Provide the (x, y) coordinate of the cell's center where the given text is located.  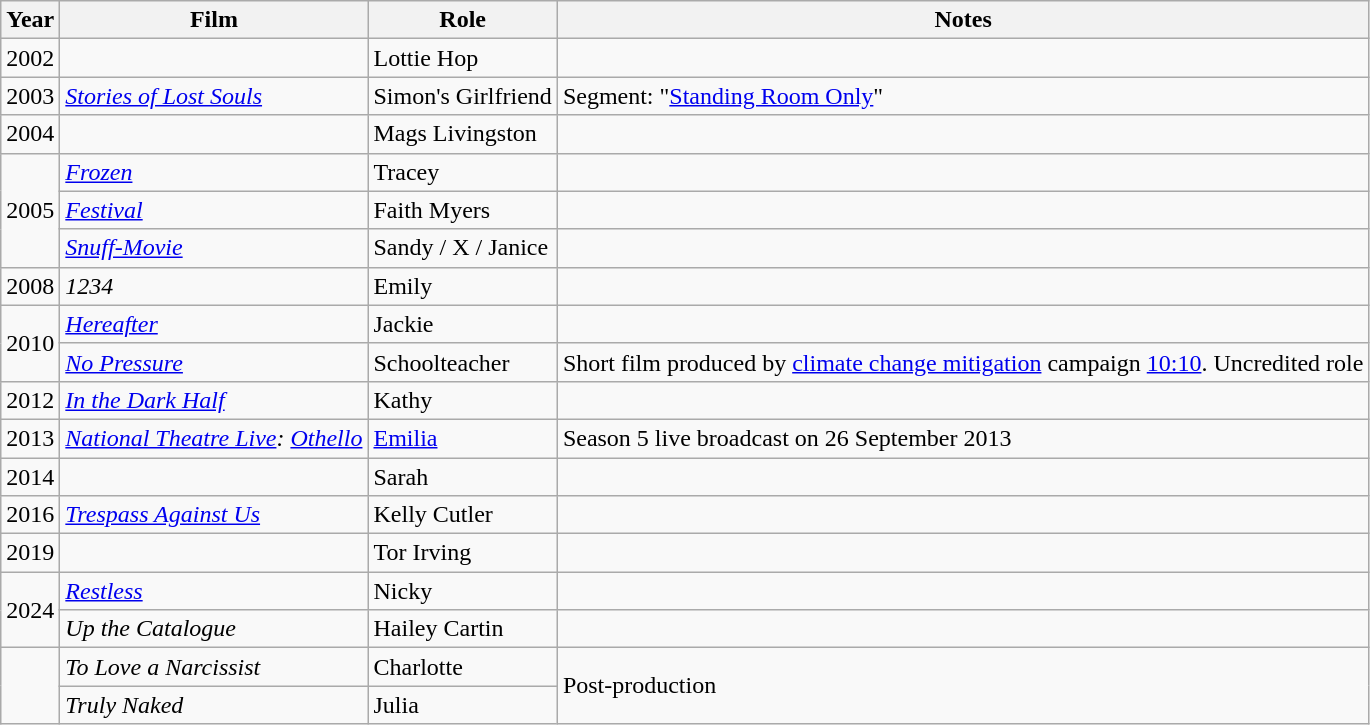
Emilia (462, 438)
To Love a Narcissist (214, 667)
Trespass Against Us (214, 515)
Festival (214, 210)
Julia (462, 705)
National Theatre Live: Othello (214, 438)
Stories of Lost Souls (214, 96)
2013 (30, 438)
Restless (214, 591)
Jackie (462, 324)
Kelly Cutler (462, 515)
1234 (214, 286)
Segment: "Standing Room Only" (963, 96)
2012 (30, 400)
Hailey Cartin (462, 629)
2008 (30, 286)
Mags Livingston (462, 134)
Notes (963, 20)
Charlotte (462, 667)
Tracey (462, 172)
No Pressure (214, 362)
2010 (30, 343)
Short film produced by climate change mitigation campaign 10:10. Uncredited role (963, 362)
Film (214, 20)
Post-production (963, 686)
Nicky (462, 591)
2004 (30, 134)
Sandy / X / Janice (462, 248)
In the Dark Half (214, 400)
2024 (30, 610)
Truly Naked (214, 705)
2016 (30, 515)
Tor Irving (462, 553)
Emily (462, 286)
Simon's Girlfriend (462, 96)
Snuff-Movie (214, 248)
Sarah (462, 477)
Role (462, 20)
2019 (30, 553)
2002 (30, 58)
Season 5 live broadcast on 26 September 2013 (963, 438)
Up the Catalogue (214, 629)
Faith Myers (462, 210)
2005 (30, 210)
Year (30, 20)
2014 (30, 477)
Lottie Hop (462, 58)
Hereafter (214, 324)
2003 (30, 96)
Kathy (462, 400)
Frozen (214, 172)
Schoolteacher (462, 362)
